Find where the given text appears and provide that cell's center as [x, y] coordinate. 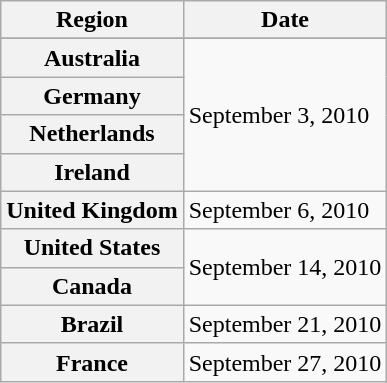
Australia [92, 58]
September 3, 2010 [285, 115]
United Kingdom [92, 210]
Canada [92, 286]
Region [92, 20]
United States [92, 248]
Brazil [92, 324]
France [92, 362]
September 21, 2010 [285, 324]
Netherlands [92, 134]
Ireland [92, 172]
September 6, 2010 [285, 210]
Date [285, 20]
Germany [92, 96]
September 14, 2010 [285, 267]
September 27, 2010 [285, 362]
